Identify which cell holds the provided text, then report its [x, y] central coordinate. 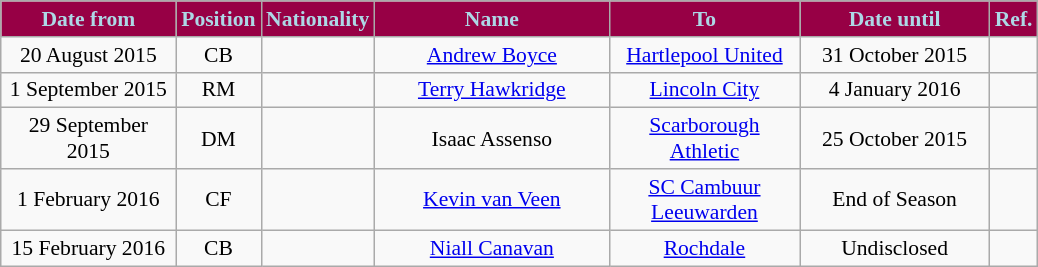
31 October 2015 [895, 55]
4 January 2016 [895, 90]
25 October 2015 [895, 138]
1 September 2015 [88, 90]
Ref. [1014, 19]
1 February 2016 [88, 200]
DM [218, 138]
Kevin van Veen [492, 200]
Lincoln City [704, 90]
Date from [88, 19]
To [704, 19]
Undisclosed [895, 248]
Andrew Boyce [492, 55]
29 September 2015 [88, 138]
15 February 2016 [88, 248]
Scarborough Athletic [704, 138]
Hartlepool United [704, 55]
Niall Canavan [492, 248]
End of Season [895, 200]
Terry Hawkridge [492, 90]
Rochdale [704, 248]
Date until [895, 19]
RM [218, 90]
20 August 2015 [88, 55]
Isaac Assenso [492, 138]
Name [492, 19]
SC Cambuur Leeuwarden [704, 200]
CF [218, 200]
Position [218, 19]
Nationality [318, 19]
